Extract the (X, Y) coordinate from the center of the cell holding the provided text.  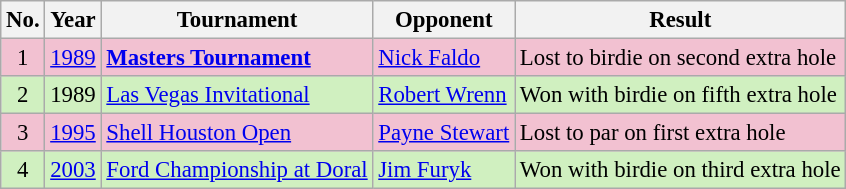
Tournament (237, 20)
4 (23, 170)
Shell Houston Open (237, 133)
1 (23, 58)
Jim Furyk (444, 170)
Robert Wrenn (444, 95)
No. (23, 20)
Lost to birdie on second extra hole (680, 58)
Lost to par on first extra hole (680, 133)
Result (680, 20)
Opponent (444, 20)
Year (73, 20)
2003 (73, 170)
Won with birdie on fifth extra hole (680, 95)
Payne Stewart (444, 133)
Ford Championship at Doral (237, 170)
Masters Tournament (237, 58)
1995 (73, 133)
3 (23, 133)
Won with birdie on third extra hole (680, 170)
Nick Faldo (444, 58)
2 (23, 95)
Las Vegas Invitational (237, 95)
